Scan for the cell matching the given text and deliver its (X, Y) coordinate at center. 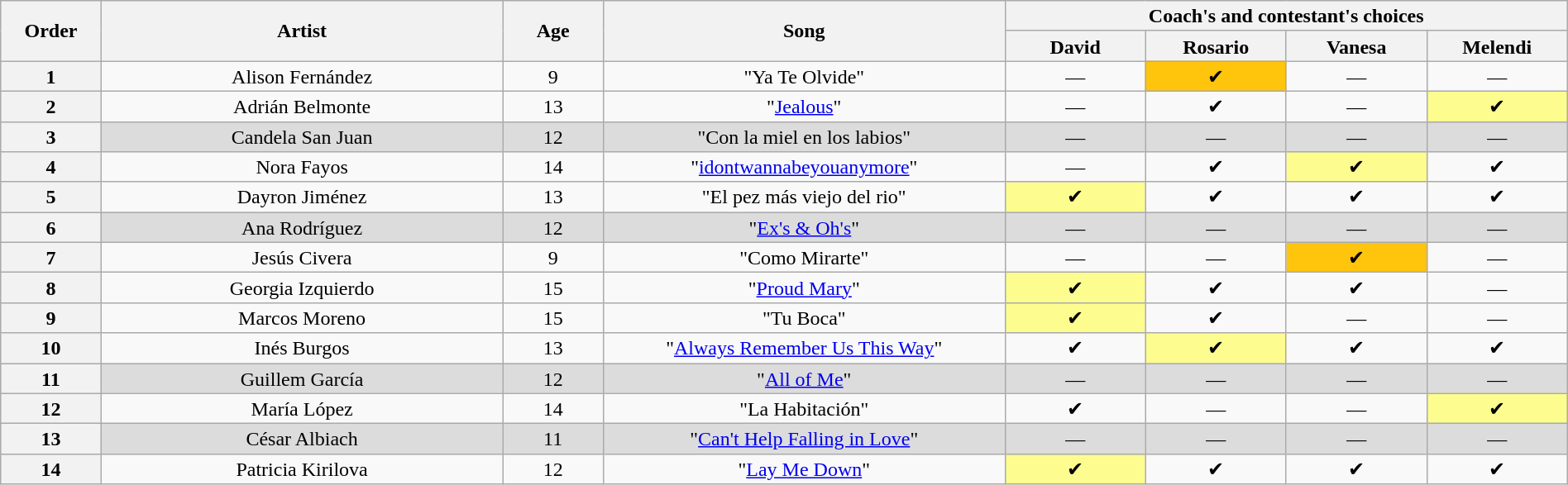
Alison Fernández (302, 76)
Adrián Belmonte (302, 106)
10 (51, 349)
"Always Remember Us This Way" (804, 349)
Georgia Izquierdo (302, 288)
Dayron Jiménez (302, 197)
"idontwannabeyouanymore" (804, 167)
Patricia Kirilova (302, 469)
María López (302, 408)
Ana Rodríguez (302, 228)
"Lay Me Down" (804, 469)
7 (51, 258)
Candela San Juan (302, 137)
"Jealous" (804, 106)
3 (51, 137)
Inés Burgos (302, 349)
Song (804, 31)
Guillem García (302, 378)
2 (51, 106)
"Tu Boca" (804, 317)
"El pez más viejo del rio" (804, 197)
Marcos Moreno (302, 317)
"Con la miel en los labios" (804, 137)
Rosario (1216, 46)
Nora Fayos (302, 167)
"Can't Help Falling in Love" (804, 440)
"All of Me" (804, 378)
"Ya Te Olvide" (804, 76)
César Albiach (302, 440)
Coach's and contestant's choices (1286, 17)
Age (552, 31)
8 (51, 288)
Vanesa (1356, 46)
David (1075, 46)
6 (51, 228)
1 (51, 76)
4 (51, 167)
Jesús Civera (302, 258)
"Ex's & Oh's" (804, 228)
"Como Mirarte" (804, 258)
"La Habitación" (804, 408)
Order (51, 31)
Artist (302, 31)
"Proud Mary" (804, 288)
Melendi (1497, 46)
5 (51, 197)
